Find where the given text appears and provide that cell's center as [x, y] coordinate. 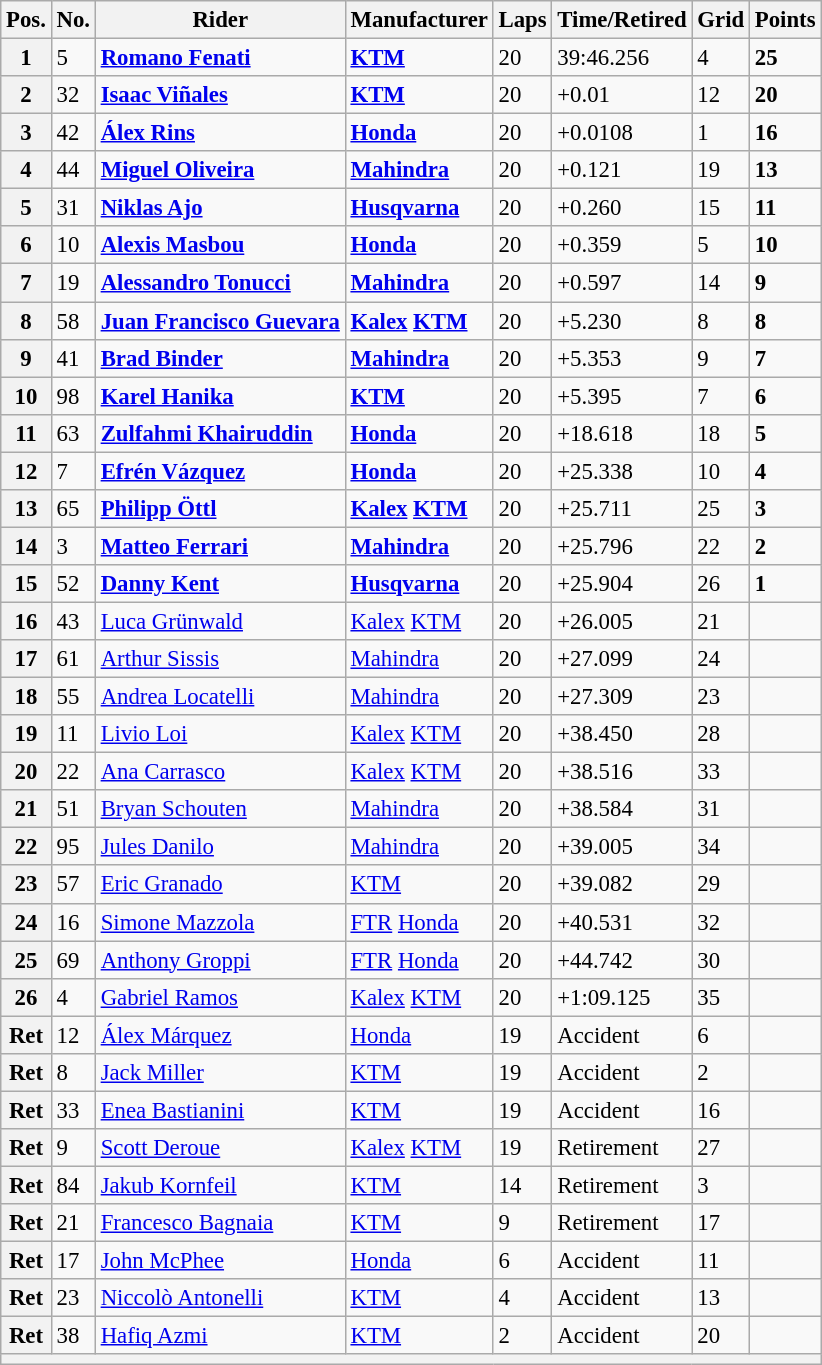
27 [720, 1148]
63 [73, 433]
+27.099 [622, 659]
57 [73, 885]
Simone Mazzola [220, 922]
30 [720, 960]
+0.359 [622, 245]
+38.516 [622, 772]
Philipp Öttl [220, 509]
61 [73, 659]
+0.597 [622, 283]
Scott Deroue [220, 1148]
Efrén Vázquez [220, 471]
+18.618 [622, 433]
65 [73, 509]
Francesco Bagnaia [220, 1223]
Luca Grünwald [220, 621]
Brad Binder [220, 358]
Pos. [26, 20]
Bryan Schouten [220, 809]
Eric Granado [220, 885]
41 [73, 358]
Manufacturer [419, 20]
Jakub Kornfeil [220, 1185]
55 [73, 697]
43 [73, 621]
+39.005 [622, 847]
38 [73, 1336]
+5.230 [622, 321]
95 [73, 847]
Time/Retired [622, 20]
Hafiq Azmi [220, 1336]
Niccolò Antonelli [220, 1298]
Álex Rins [220, 133]
+40.531 [622, 922]
John McPhee [220, 1261]
Alexis Masbou [220, 245]
+44.742 [622, 960]
+25.904 [622, 584]
84 [73, 1185]
+1:09.125 [622, 997]
39:46.256 [622, 58]
52 [73, 584]
98 [73, 396]
Niklas Ajo [220, 208]
42 [73, 133]
Matteo Ferrari [220, 546]
+5.395 [622, 396]
+0.0108 [622, 133]
+0.121 [622, 170]
Juan Francisco Guevara [220, 321]
Danny Kent [220, 584]
Rider [220, 20]
Points [786, 20]
Gabriel Ramos [220, 997]
51 [73, 809]
+5.353 [622, 358]
Zulfahmi Khairuddin [220, 433]
Laps [522, 20]
+0.260 [622, 208]
58 [73, 321]
Miguel Oliveira [220, 170]
Isaac Viñales [220, 95]
28 [720, 734]
+27.309 [622, 697]
+25.338 [622, 471]
Karel Hanika [220, 396]
Andrea Locatelli [220, 697]
Jules Danilo [220, 847]
Anthony Groppi [220, 960]
Álex Márquez [220, 1035]
Enea Bastianini [220, 1110]
+0.01 [622, 95]
69 [73, 960]
Jack Miller [220, 1073]
+38.584 [622, 809]
No. [73, 20]
+39.082 [622, 885]
34 [720, 847]
+25.711 [622, 509]
29 [720, 885]
44 [73, 170]
Arthur Sissis [220, 659]
Alessandro Tonucci [220, 283]
+25.796 [622, 546]
Livio Loi [220, 734]
Romano Fenati [220, 58]
Grid [720, 20]
35 [720, 997]
+26.005 [622, 621]
Ana Carrasco [220, 772]
+38.450 [622, 734]
